Locate the cell with the specified text and output its [x, y] center coordinate. 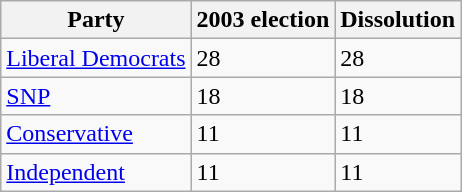
SNP [96, 96]
Dissolution [398, 20]
Party [96, 20]
Independent [96, 172]
Conservative [96, 134]
Liberal Democrats [96, 58]
2003 election [263, 20]
